Determine the [x, y] coordinate at the center of the cell enclosing the given text.  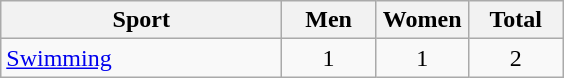
2 [516, 58]
Swimming [142, 58]
Sport [142, 20]
Men [329, 20]
Women [422, 20]
Total [516, 20]
